Extract the [X, Y] coordinate from the center of the cell holding the provided text.  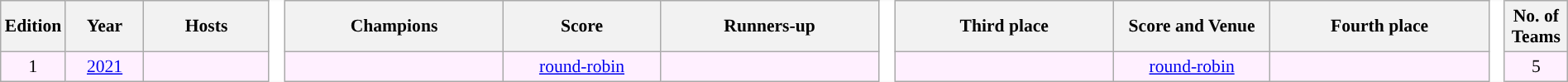
No. of Teams [1536, 27]
Runners-up [769, 27]
Champions [394, 27]
Year [104, 27]
Third place [1004, 27]
Fourth place [1379, 27]
5 [1536, 66]
Score and Venue [1193, 27]
2021 [104, 66]
Score [582, 27]
1 [33, 66]
Edition [33, 27]
Hosts [207, 27]
